Locate the cell with the specified text and output its [x, y] center coordinate. 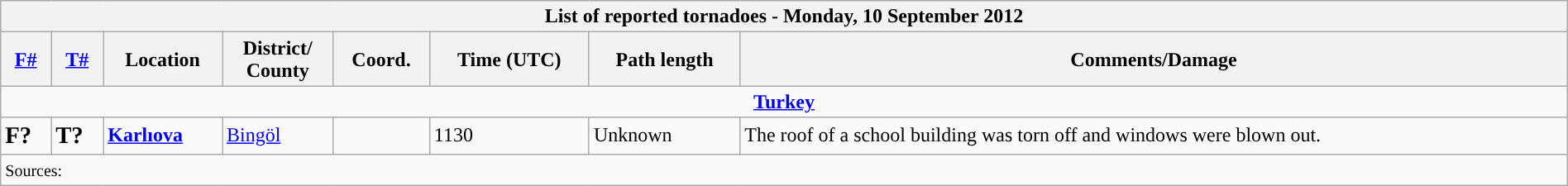
Location [163, 60]
Bingöl [277, 136]
List of reported tornadoes - Monday, 10 September 2012 [784, 17]
Path length [664, 60]
Time (UTC) [509, 60]
Comments/Damage [1154, 60]
Turkey [784, 102]
1130 [509, 136]
Coord. [381, 60]
F# [26, 60]
T? [78, 136]
Unknown [664, 136]
F? [26, 136]
District/County [277, 60]
Karlıova [163, 136]
T# [78, 60]
The roof of a school building was torn off and windows were blown out. [1154, 136]
Sources: [784, 169]
